Capture the cell that displays the provided text and extract its (X, Y) central coordinate. 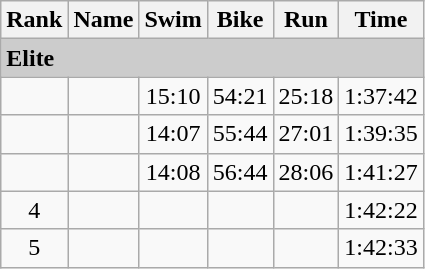
54:21 (240, 96)
1:37:42 (381, 96)
Swim (173, 20)
5 (34, 248)
1:39:35 (381, 134)
4 (34, 210)
56:44 (240, 172)
Time (381, 20)
28:06 (306, 172)
1:42:33 (381, 248)
Bike (240, 20)
Run (306, 20)
25:18 (306, 96)
Name (104, 20)
Rank (34, 20)
27:01 (306, 134)
1:41:27 (381, 172)
55:44 (240, 134)
14:08 (173, 172)
1:42:22 (381, 210)
15:10 (173, 96)
Elite (212, 58)
14:07 (173, 134)
